Scan for the cell matching the given text and deliver its [X, Y] coordinate at center. 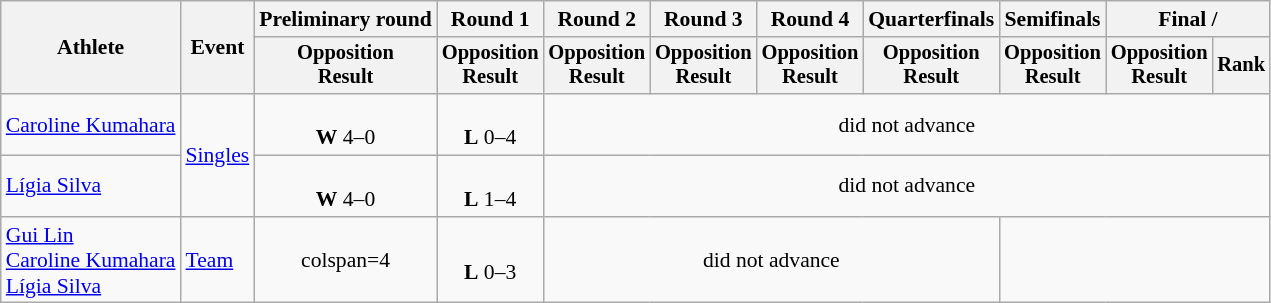
L 0–4 [490, 124]
Round 4 [810, 19]
Round 1 [490, 19]
Round 3 [704, 19]
Caroline Kumahara [91, 124]
L 1–4 [490, 186]
Athlete [91, 48]
Preliminary round [346, 19]
Event [218, 48]
Quarterfinals [931, 19]
Semifinals [1052, 19]
Round 2 [596, 19]
Final / [1188, 19]
Lígia Silva [91, 186]
Rank [1241, 66]
Singles [218, 155]
